Provide the (X, Y) coordinate of the cell's center where the given text is located.  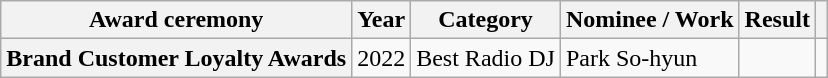
Result (777, 20)
Park So-hyun (650, 58)
Brand Customer Loyalty Awards (176, 58)
Award ceremony (176, 20)
Category (486, 20)
Year (382, 20)
Nominee / Work (650, 20)
Best Radio DJ (486, 58)
2022 (382, 58)
